Find where the given text appears and provide that cell's center as [X, Y] coordinate. 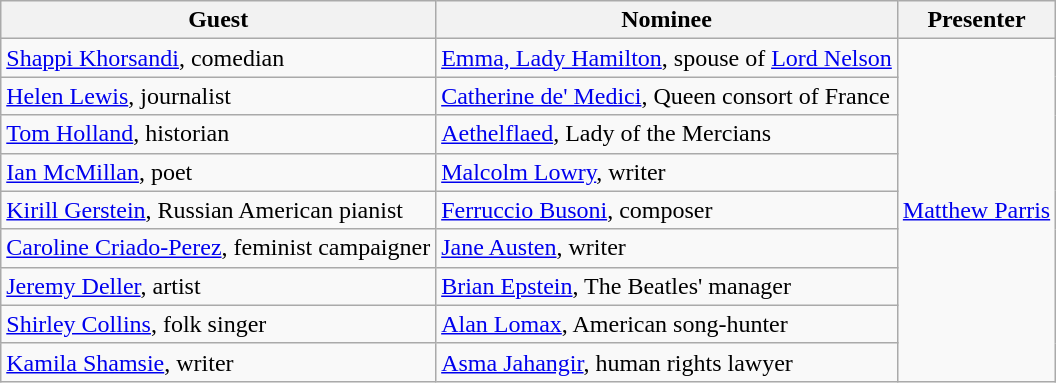
Shappi Khorsandi, comedian [218, 58]
Ian McMillan, poet [218, 172]
Asma Jahangir, human rights lawyer [667, 362]
Kamila Shamsie, writer [218, 362]
Alan Lomax, American song-hunter [667, 324]
Aethelflaed, Lady of the Mercians [667, 134]
Kirill Gerstein, Russian American pianist [218, 210]
Guest [218, 20]
Jane Austen, writer [667, 248]
Shirley Collins, folk singer [218, 324]
Malcolm Lowry, writer [667, 172]
Emma, Lady Hamilton, spouse of Lord Nelson [667, 58]
Presenter [976, 20]
Matthew Parris [976, 210]
Catherine de' Medici, Queen consort of France [667, 96]
Ferruccio Busoni, composer [667, 210]
Caroline Criado-Perez, feminist campaigner [218, 248]
Helen Lewis, journalist [218, 96]
Tom Holland, historian [218, 134]
Brian Epstein, The Beatles' manager [667, 286]
Jeremy Deller, artist [218, 286]
Nominee [667, 20]
